For the text-containing cell, return its midpoint in [x, y] coordinate format. 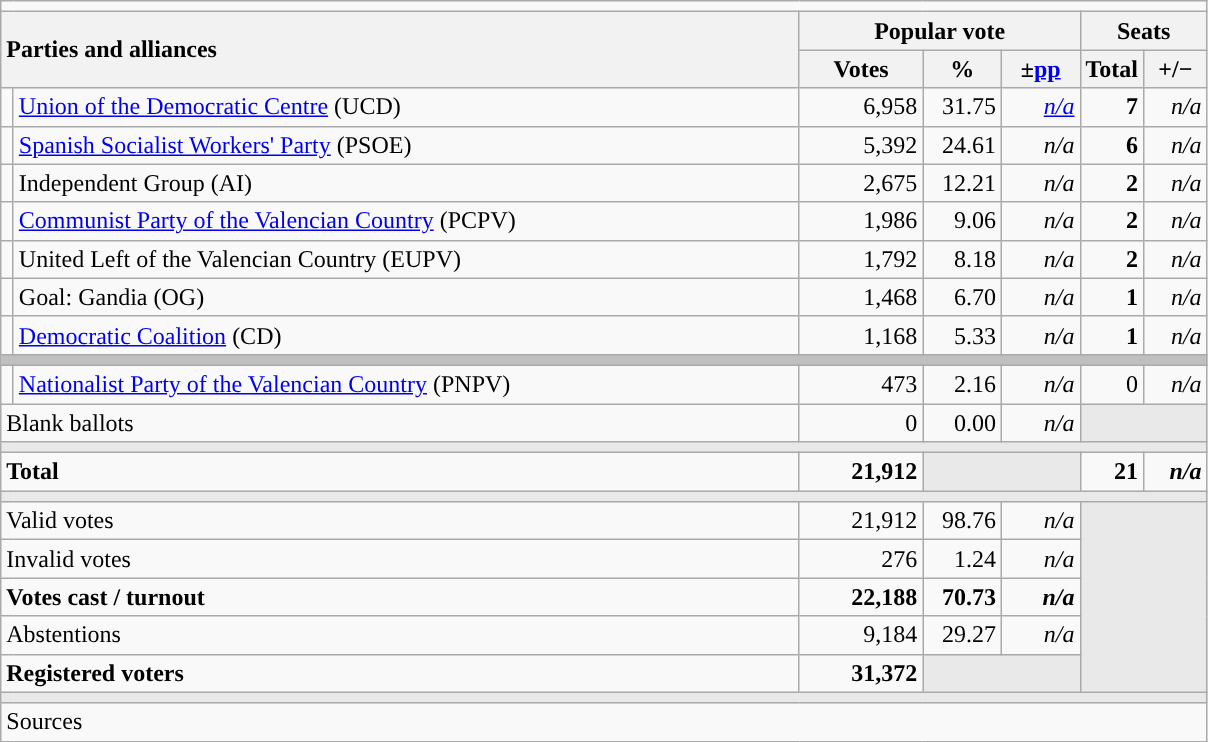
0.00 [962, 423]
8.18 [962, 259]
2.16 [962, 384]
9.06 [962, 221]
+/− [1176, 69]
98.76 [962, 521]
276 [861, 559]
Valid votes [400, 521]
Parties and alliances [400, 50]
1.24 [962, 559]
2,675 [861, 183]
Popular vote [940, 31]
Democratic Coalition (CD) [406, 335]
Sources [604, 722]
70.73 [962, 597]
6.70 [962, 297]
1,986 [861, 221]
9,184 [861, 635]
22,188 [861, 597]
7 [1112, 107]
21 [1112, 472]
473 [861, 384]
6 [1112, 145]
Seats [1144, 31]
Union of the Democratic Centre (UCD) [406, 107]
Blank ballots [400, 423]
Registered voters [400, 673]
Invalid votes [400, 559]
Independent Group (AI) [406, 183]
Votes [861, 69]
6,958 [861, 107]
Spanish Socialist Workers' Party (PSOE) [406, 145]
Votes cast / turnout [400, 597]
1,792 [861, 259]
Nationalist Party of the Valencian Country (PNPV) [406, 384]
5,392 [861, 145]
Communist Party of the Valencian Country (PCPV) [406, 221]
31.75 [962, 107]
Abstentions [400, 635]
29.27 [962, 635]
5.33 [962, 335]
1,468 [861, 297]
24.61 [962, 145]
31,372 [861, 673]
United Left of the Valencian Country (EUPV) [406, 259]
Goal: Gandia (OG) [406, 297]
1,168 [861, 335]
±pp [1040, 69]
% [962, 69]
12.21 [962, 183]
